Identify which cell holds the provided text, then report its [X, Y] central coordinate. 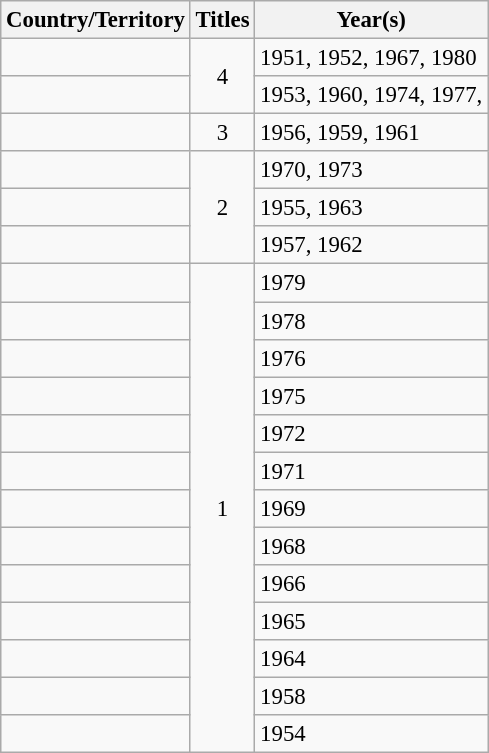
4 [222, 76]
1957, 1962 [372, 245]
1954 [372, 734]
1975 [372, 396]
1955, 1963 [372, 208]
Titles [222, 20]
1972 [372, 433]
3 [222, 133]
1970, 1973 [372, 170]
1979 [372, 283]
1971 [372, 471]
1951, 1952, 1967, 1980 [372, 58]
Country/Territory [96, 20]
1956, 1959, 1961 [372, 133]
1958 [372, 697]
1968 [372, 546]
1966 [372, 584]
1969 [372, 509]
1953, 1960, 1974, 1977, [372, 95]
1965 [372, 621]
1978 [372, 321]
1976 [372, 358]
2 [222, 208]
1964 [372, 659]
Year(s) [372, 20]
1 [222, 508]
